Detect which cell encompasses the target text, then output its (X, Y) center coordinate. 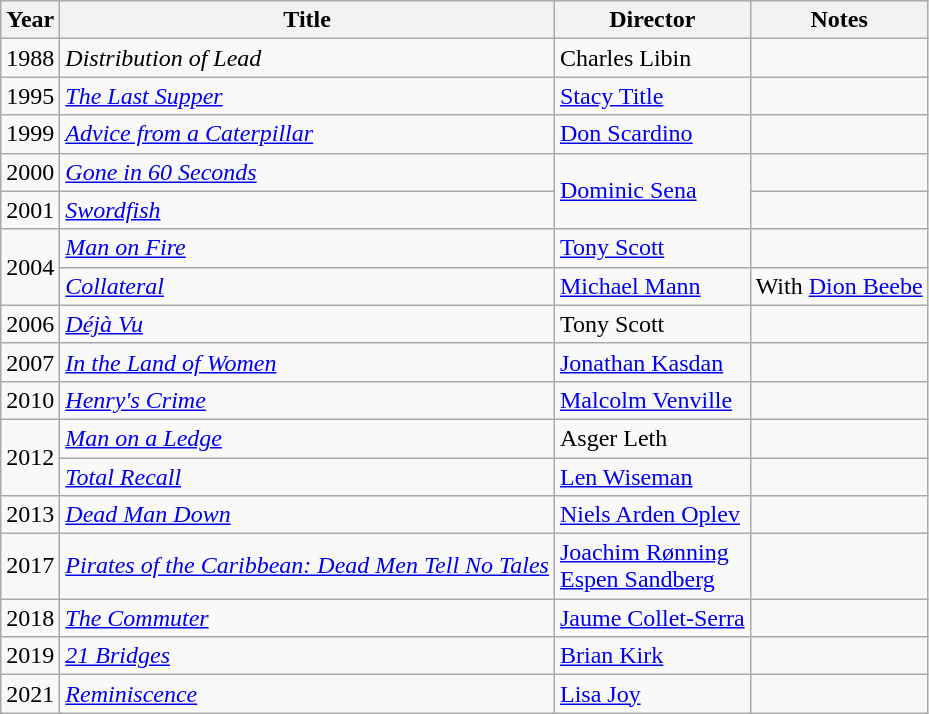
In the Land of Women (308, 362)
Jonathan Kasdan (652, 362)
2012 (30, 457)
2004 (30, 267)
Michael Mann (652, 286)
Jaume Collet-Serra (652, 618)
Notes (839, 20)
2018 (30, 618)
The Last Supper (308, 96)
2000 (30, 172)
2021 (30, 694)
2019 (30, 656)
Advice from a Caterpillar (308, 134)
2013 (30, 515)
Niels Arden Oplev (652, 515)
Dominic Sena (652, 191)
Len Wiseman (652, 477)
Distribution of Lead (308, 58)
1995 (30, 96)
Man on a Ledge (308, 438)
2010 (30, 400)
Gone in 60 Seconds (308, 172)
2006 (30, 324)
Joachim RønningEspen Sandberg (652, 566)
Director (652, 20)
1999 (30, 134)
Man on Fire (308, 248)
Dead Man Down (308, 515)
2001 (30, 210)
2007 (30, 362)
Year (30, 20)
Pirates of the Caribbean: Dead Men Tell No Tales (308, 566)
Swordfish (308, 210)
Henry's Crime (308, 400)
Stacy Title (652, 96)
Malcolm Venville (652, 400)
Title (308, 20)
Brian Kirk (652, 656)
Lisa Joy (652, 694)
Total Recall (308, 477)
Collateral (308, 286)
Asger Leth (652, 438)
21 Bridges (308, 656)
Charles Libin (652, 58)
2017 (30, 566)
With Dion Beebe (839, 286)
Reminiscence (308, 694)
The Commuter (308, 618)
Don Scardino (652, 134)
Déjà Vu (308, 324)
1988 (30, 58)
